Capture the cell that displays the provided text and extract its [x, y] central coordinate. 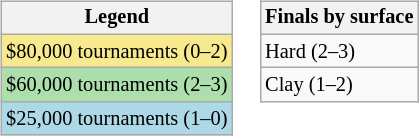
$80,000 tournaments (0–2) [116, 51]
$25,000 tournaments (1–0) [116, 119]
$60,000 tournaments (2–3) [116, 85]
Finals by surface [339, 18]
Legend [116, 18]
Hard (2–3) [339, 51]
Clay (1–2) [339, 85]
